Return (X, Y) of the center of cell containing provided text 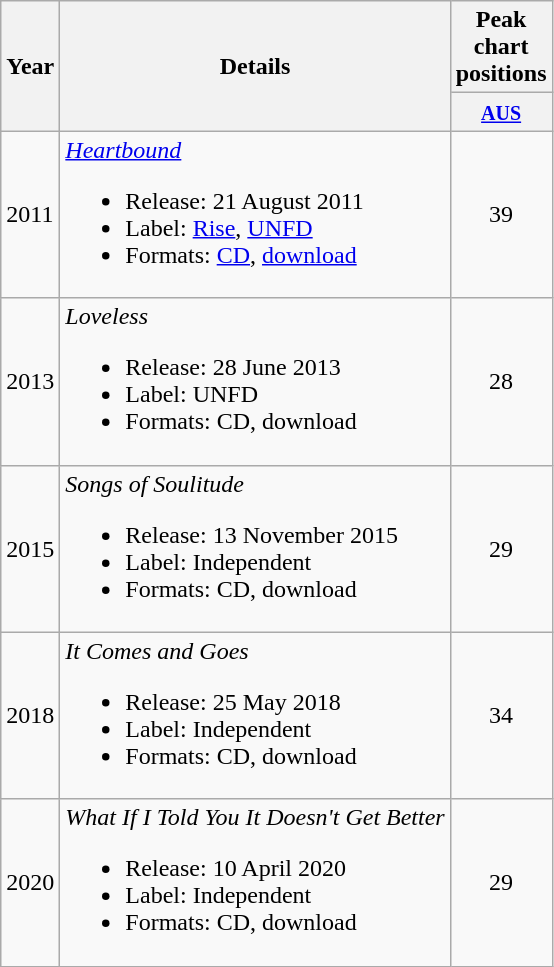
2015 (30, 548)
2011 (30, 214)
2020 (30, 882)
34 (501, 716)
Details (255, 66)
39 (501, 214)
AUS (501, 112)
Year (30, 66)
LovelessRelease: 28 June 2013Label: UNFDFormats: CD, download (255, 382)
Songs of SoulitudeRelease: 13 November 2015Label: IndependentFormats: CD, download (255, 548)
HeartboundRelease: 21 August 2011Label: Rise, UNFDFormats: CD, download (255, 214)
2013 (30, 382)
What If I Told You It Doesn't Get BetterRelease: 10 April 2020Label: IndependentFormats: CD, download (255, 882)
It Comes and GoesRelease: 25 May 2018Label: IndependentFormats: CD, download (255, 716)
2018 (30, 716)
28 (501, 382)
Peak chart positions (501, 47)
